Detect which cell encompasses the target text, then output its [X, Y] center coordinate. 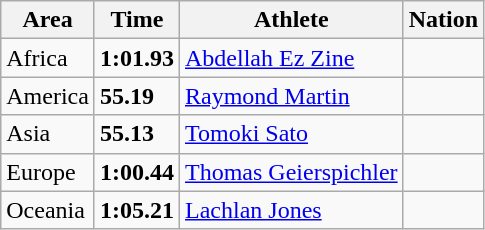
55.19 [136, 96]
Area [48, 20]
Europe [48, 172]
America [48, 96]
Oceania [48, 210]
1:01.93 [136, 58]
Raymond Martin [291, 96]
Nation [443, 20]
1:00.44 [136, 172]
55.13 [136, 134]
Lachlan Jones [291, 210]
Time [136, 20]
Africa [48, 58]
Athlete [291, 20]
Tomoki Sato [291, 134]
1:05.21 [136, 210]
Thomas Geierspichler [291, 172]
Abdellah Ez Zine [291, 58]
Asia [48, 134]
